Extract the (X, Y) coordinate from the center of the cell holding the provided text.  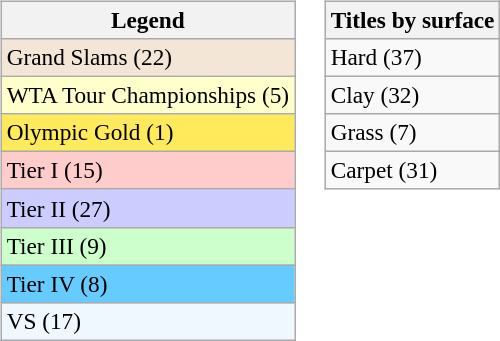
Clay (32) (412, 95)
Grand Slams (22) (148, 57)
WTA Tour Championships (5) (148, 95)
Hard (37) (412, 57)
Tier III (9) (148, 246)
Olympic Gold (1) (148, 133)
Titles by surface (412, 20)
Tier II (27) (148, 208)
Legend (148, 20)
Tier IV (8) (148, 284)
Tier I (15) (148, 171)
VS (17) (148, 322)
Grass (7) (412, 133)
Carpet (31) (412, 171)
